Return the (X, Y) coordinate for the center point of the cell that contains the specified text.  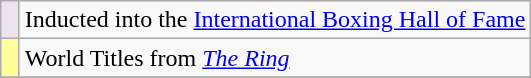
World Titles from The Ring (275, 58)
Inducted into the International Boxing Hall of Fame (275, 20)
